Determine the [x, y] coordinate at the center of the cell enclosing the given text.  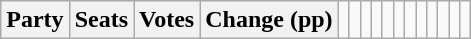
Votes [167, 20]
Change (pp) [269, 20]
Party [35, 20]
Seats [101, 20]
